Pinpoint the cell where the given text exists, returning its [x, y] midpoint coordinate. 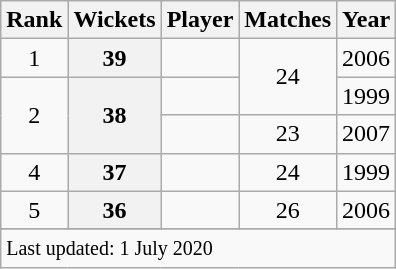
2007 [366, 134]
Player [200, 20]
2 [34, 115]
23 [288, 134]
26 [288, 210]
Year [366, 20]
Rank [34, 20]
Matches [288, 20]
5 [34, 210]
4 [34, 172]
38 [114, 115]
36 [114, 210]
Last updated: 1 July 2020 [198, 248]
Wickets [114, 20]
1 [34, 58]
39 [114, 58]
37 [114, 172]
